Provide the [X, Y] coordinate of the cell's center where the given text is located.  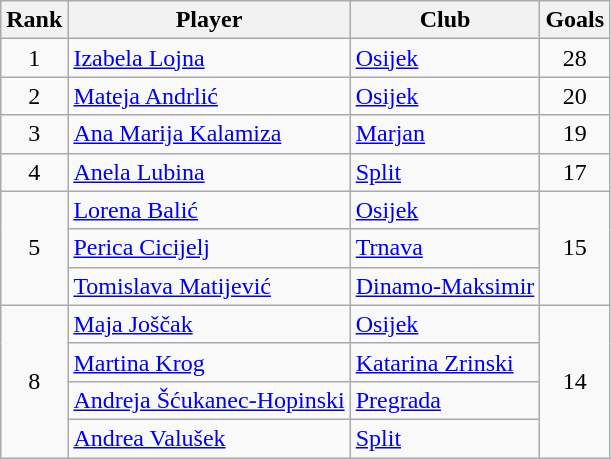
Ana Marija Kalamiza [209, 134]
4 [34, 172]
Andrea Valušek [209, 438]
Izabela Lojna [209, 58]
17 [575, 172]
Lorena Balić [209, 210]
Player [209, 20]
15 [575, 248]
28 [575, 58]
2 [34, 96]
19 [575, 134]
Dinamo-Maksimir [445, 286]
Marjan [445, 134]
Maja Joščak [209, 324]
5 [34, 248]
Goals [575, 20]
Katarina Zrinski [445, 362]
Rank [34, 20]
Pregrada [445, 400]
Tomislava Matijević [209, 286]
3 [34, 134]
8 [34, 381]
Trnava [445, 248]
14 [575, 381]
Perica Cicijelj [209, 248]
Mateja Andrlić [209, 96]
Anela Lubina [209, 172]
Club [445, 20]
Andreja Šćukanec-Hopinski [209, 400]
20 [575, 96]
Martina Krog [209, 362]
1 [34, 58]
